Determine the [X, Y] coordinate at the center of the cell enclosing the given text.  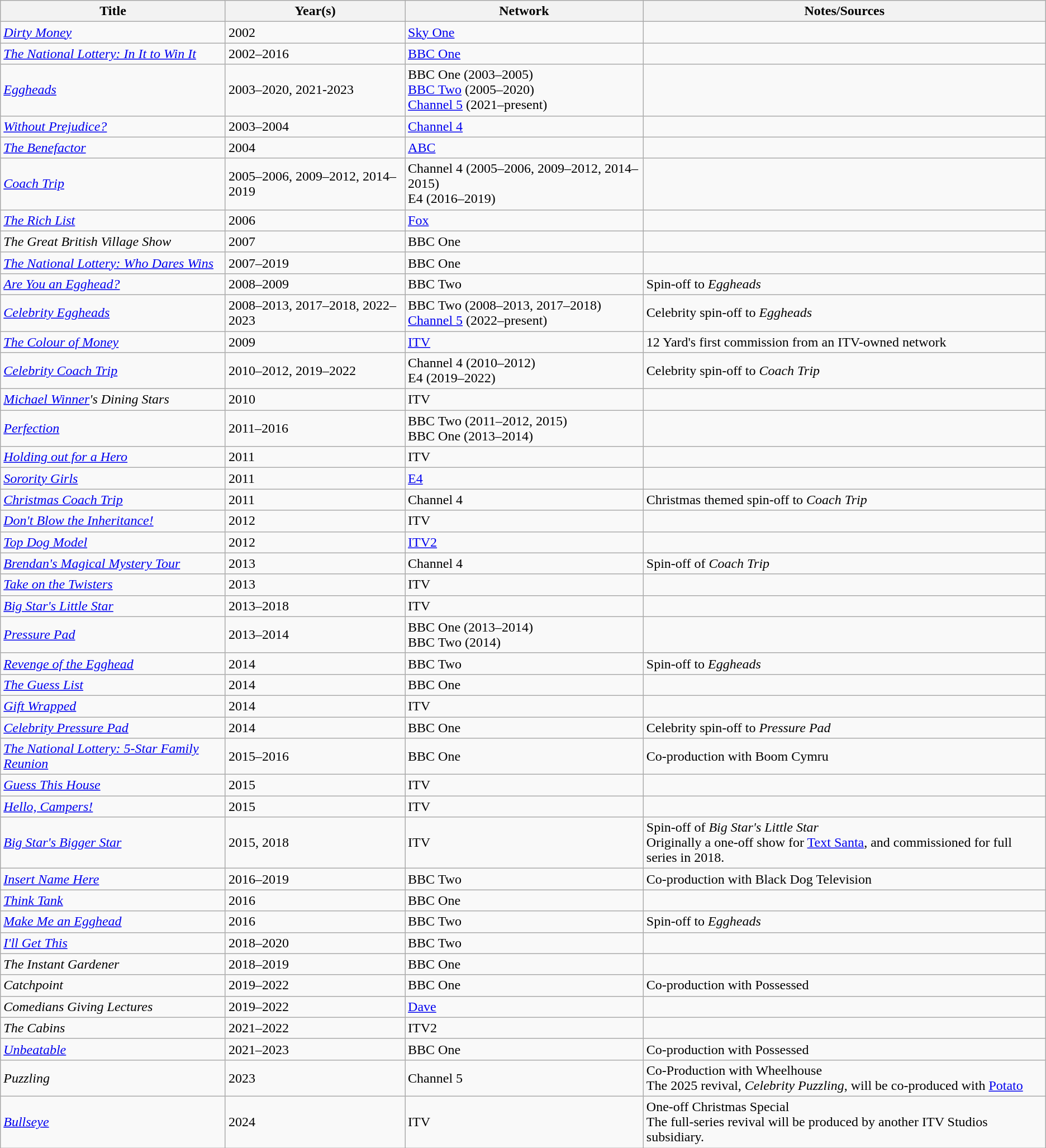
Top Dog Model [113, 542]
Bullseye [113, 1122]
Co-production with Boom Cymru [844, 757]
Spin-off of Big Star's Little StarOriginally a one-off show for Text Santa, and commissioned for full series in 2018. [844, 843]
BBC Two (2008–2013, 2017–2018)Channel 5 (2022–present) [524, 313]
Celebrity spin-off to Pressure Pad [844, 727]
2013–2014 [315, 635]
Without Prejudice? [113, 126]
2004 [315, 148]
Don't Blow the Inheritance! [113, 521]
2010–2012, 2019–2022 [315, 371]
2018–2019 [315, 964]
2002–2016 [315, 54]
2008–2013, 2017–2018, 2022–2023 [315, 313]
Puzzling [113, 1078]
Think Tank [113, 900]
Sky One [524, 32]
Brendan's Magical Mystery Tour [113, 563]
2009 [315, 341]
Catchpoint [113, 985]
Eggheads [113, 90]
Network [524, 11]
12 Yard's first commission from an ITV-owned network [844, 341]
2003–2020, 2021-2023 [315, 90]
Title [113, 11]
2005–2006, 2009–2012, 2014–2019 [315, 184]
Christmas Coach Trip [113, 500]
BBC One (2013–2014)BBC Two (2014) [524, 635]
2015–2016 [315, 757]
2011–2016 [315, 428]
The Benefactor [113, 148]
2008–2009 [315, 284]
The Great British Village Show [113, 241]
BBC One (2003–2005)BBC Two (2005–2020)Channel 5 (2021–present) [524, 90]
Big Star's Bigger Star [113, 843]
Big Star's Little Star [113, 606]
Comedians Giving Lectures [113, 1007]
Unbeatable [113, 1049]
Celebrity Eggheads [113, 313]
2015, 2018 [315, 843]
Notes/Sources [844, 11]
Coach Trip [113, 184]
Insert Name Here [113, 879]
2018–2020 [315, 943]
Gift Wrapped [113, 706]
Perfection [113, 428]
Fox [524, 220]
Channel 4 (2010–2012)E4 (2019–2022) [524, 371]
Co-production with Black Dog Television [844, 879]
Celebrity Coach Trip [113, 371]
Celebrity Pressure Pad [113, 727]
Make Me an Egghead [113, 922]
2007 [315, 241]
Year(s) [315, 11]
The Instant Gardener [113, 964]
The National Lottery: Who Dares Wins [113, 263]
Channel 5 [524, 1078]
2006 [315, 220]
Celebrity spin-off to Eggheads [844, 313]
Dave [524, 1007]
The Rich List [113, 220]
The Guess List [113, 685]
The National Lottery: 5-Star Family Reunion [113, 757]
2010 [315, 400]
2007–2019 [315, 263]
BBC Two (2011–2012, 2015)BBC One (2013–2014) [524, 428]
2002 [315, 32]
Dirty Money [113, 32]
Co-Production with WheelhouseThe 2025 revival, Celebrity Puzzling, will be co-produced with Potato [844, 1078]
Guess This House [113, 785]
2003–2004 [315, 126]
The Cabins [113, 1028]
The Colour of Money [113, 341]
Channel 4 (2005–2006, 2009–2012, 2014–2015)E4 (2016–2019) [524, 184]
2016–2019 [315, 879]
ABC [524, 148]
Michael Winner's Dining Stars [113, 400]
Take on the Twisters [113, 585]
Spin-off of Coach Trip [844, 563]
2023 [315, 1078]
Celebrity spin-off to Coach Trip [844, 371]
The National Lottery: In It to Win It [113, 54]
Holding out for a Hero [113, 457]
E4 [524, 478]
I'll Get This [113, 943]
2024 [315, 1122]
Pressure Pad [113, 635]
One-off Christmas SpecialThe full-series revival will be produced by another ITV Studios subsidiary. [844, 1122]
Are You an Egghead? [113, 284]
2013–2018 [315, 606]
Hello, Campers! [113, 807]
Revenge of the Egghead [113, 663]
2021–2022 [315, 1028]
2021–2023 [315, 1049]
Christmas themed spin-off to Coach Trip [844, 500]
Sorority Girls [113, 478]
